Extract the (X, Y) coordinate from the center of the cell holding the provided text.  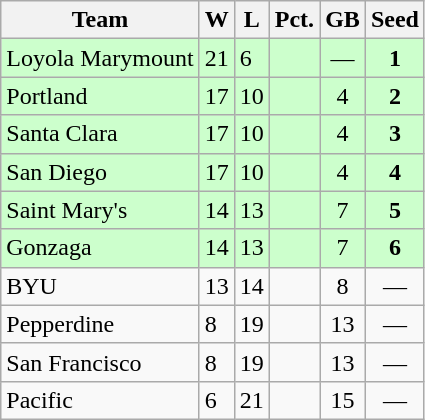
Gonzaga (100, 248)
5 (394, 210)
3 (394, 134)
1 (394, 58)
Loyola Marymount (100, 58)
Saint Mary's (100, 210)
15 (343, 400)
GB (343, 20)
Santa Clara (100, 134)
2 (394, 96)
Pepperdine (100, 324)
Seed (394, 20)
Pacific (100, 400)
San Diego (100, 172)
Pct. (294, 20)
Portland (100, 96)
L (252, 20)
W (216, 20)
BYU (100, 286)
Team (100, 20)
San Francisco (100, 362)
